Provide the [x, y] coordinate of the cell's center where the given text is located.  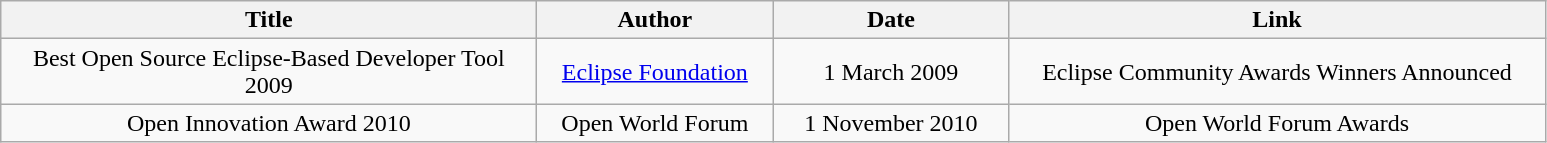
Open Innovation Award 2010 [269, 123]
Date [891, 20]
Eclipse Foundation [655, 72]
Open World Forum [655, 123]
Eclipse Community Awards Winners Announced [1277, 72]
Link [1277, 20]
Best Open Source Eclipse-Based Developer Tool 2009 [269, 72]
Author [655, 20]
1 November 2010 [891, 123]
1 March 2009 [891, 72]
Title [269, 20]
Open World Forum Awards [1277, 123]
